Search for the cell housing the specified text and yield its [x, y] center coordinate. 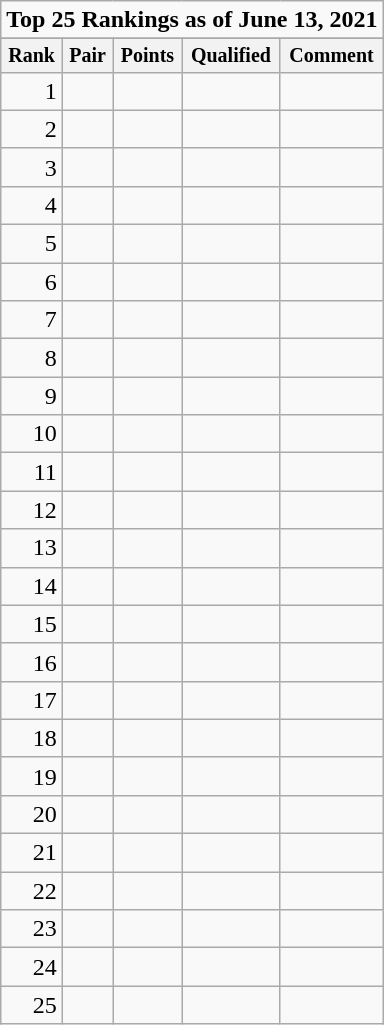
17 [32, 700]
18 [32, 738]
Comment [332, 56]
16 [32, 662]
9 [32, 396]
15 [32, 624]
5 [32, 244]
19 [32, 776]
Pair [88, 56]
8 [32, 358]
Points [148, 56]
13 [32, 548]
21 [32, 853]
4 [32, 205]
Top 25 Rankings as of June 13, 2021 [192, 20]
24 [32, 967]
2 [32, 129]
10 [32, 434]
1 [32, 91]
11 [32, 472]
3 [32, 167]
7 [32, 320]
12 [32, 510]
25 [32, 1005]
22 [32, 891]
Rank [32, 56]
20 [32, 814]
23 [32, 929]
6 [32, 282]
14 [32, 586]
Qualified [231, 56]
